Identify which cell holds the provided text, then report its (x, y) central coordinate. 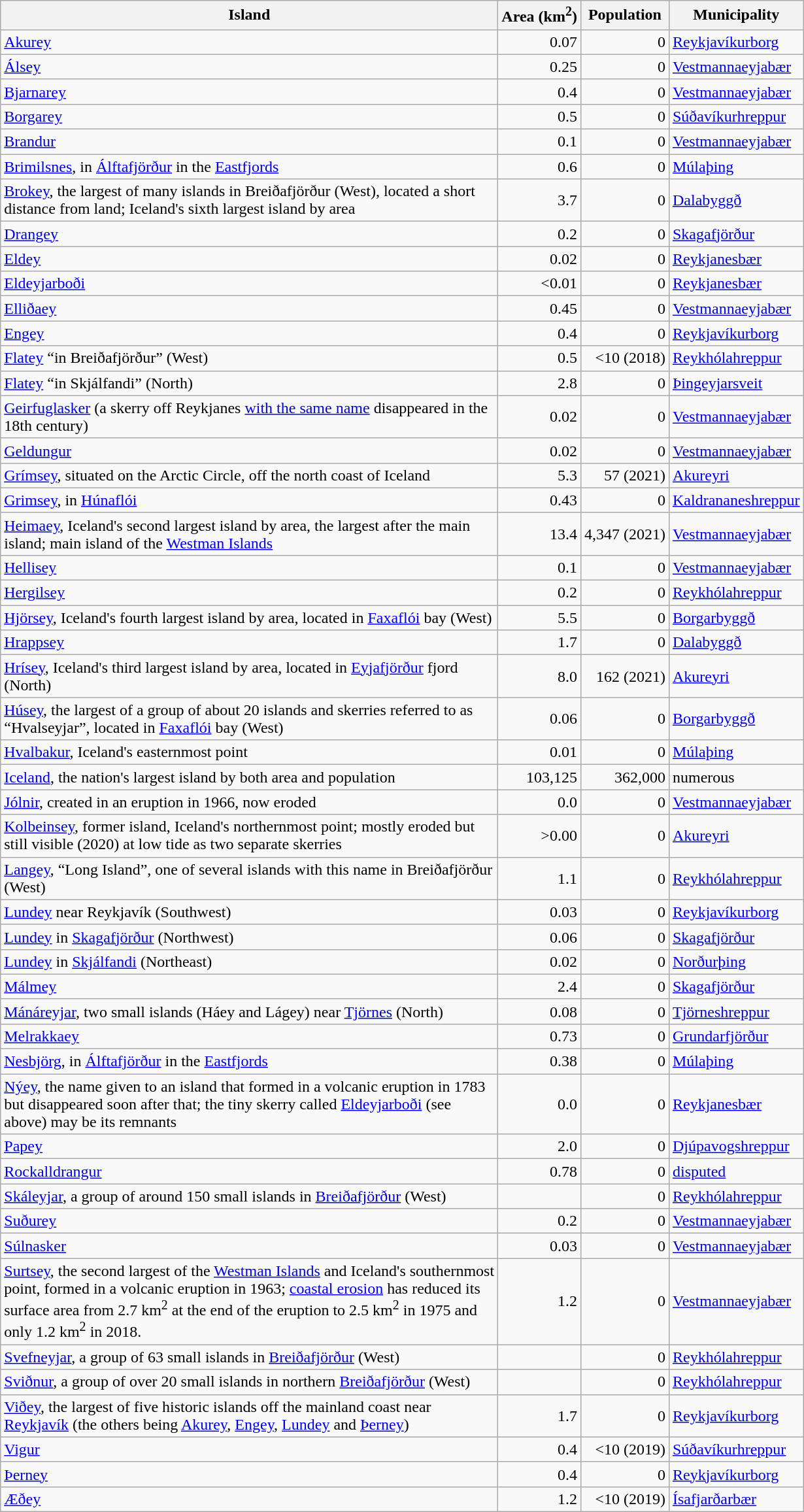
4,347 (2021) (625, 533)
1.1 (540, 879)
Mánáreyjar, two small islands (Háey and Lágey) near Tjörnes (North) (250, 1011)
Lundey in Skagafjörður (Northwest) (250, 937)
Grimsey, in Húnaflói (250, 500)
57 (2021) (625, 475)
0.73 (540, 1036)
0.25 (540, 67)
Rockalldrangur (250, 1171)
362,000 (625, 777)
Æðey (250, 1499)
Langey, “Long Island”, one of several islands with this name in Breiðafjörður (West) (250, 879)
Skáleyjar, a group of around 150 small islands in Breiðafjörður (West) (250, 1196)
Brimilsnes, in Álftafjörður in the Eastfjords (250, 167)
103,125 (540, 777)
Papey (250, 1147)
Lundey near Reykjavík (Southwest) (250, 912)
Lundey in Skjálfandi (Northeast) (250, 962)
Island (250, 16)
0.01 (540, 752)
0.07 (540, 42)
162 (2021) (625, 676)
Flatey “in Breiðafjörður” (West) (250, 358)
Hellisey (250, 567)
0.43 (540, 500)
Geirfuglasker (a skerry off Reykjanes with the same name disappeared in the 18th century) (250, 417)
Population (625, 16)
Nesbjörg, in Álftafjörður in the Eastfjords (250, 1062)
Sviðnur, a group of over 20 small islands in northern Breiðafjörður (West) (250, 1382)
Húsey, the largest of a group of about 20 islands and skerries referred to as “Hvalseyjar”, located in Faxaflói bay (West) (250, 719)
Municipality (736, 16)
Kaldrananeshreppur (736, 500)
Engey (250, 333)
Eldeyjarboði (250, 284)
Tjörneshreppur (736, 1011)
Bjarnarey (250, 92)
Flatey “in Skjálfandi” (North) (250, 383)
<10 (2018) (625, 358)
3.7 (540, 200)
Djúpavogshreppur (736, 1147)
Brandur (250, 142)
Þerney (250, 1474)
Drangey (250, 234)
Grímsey, situated on the Arctic Circle, off the north coast of Iceland (250, 475)
Melrakkaey (250, 1036)
Akurey (250, 42)
0.6 (540, 167)
Iceland, the nation's largest island by both area and population (250, 777)
Hjörsey, Iceland's fourth largest island by area, located in Faxaflói bay (West) (250, 618)
Norðurþing (736, 962)
Brokey, the largest of many islands in Breiðafjörður (West), located a short distance from land; Iceland's sixth largest island by area (250, 200)
Þingeyjarsveit (736, 383)
Grundarfjörður (736, 1036)
Málmey (250, 986)
0.45 (540, 309)
Viðey, the largest of five historic islands off the mainland coast near Reykjavík (the others being Akurey, Engey, Lundey and Þerney) (250, 1416)
0.38 (540, 1062)
2.4 (540, 986)
Geldungur (250, 450)
<0.01 (540, 284)
numerous (736, 777)
Heimaey, Iceland's second largest island by area, the largest after the main island; main island of the Westman Islands (250, 533)
Vigur (250, 1449)
2.8 (540, 383)
Suðurey (250, 1221)
Hvalbakur, Iceland's easternmost point (250, 752)
13.4 (540, 533)
5.5 (540, 618)
Hrísey, Iceland's third largest island by area, located in Eyjafjörður fjord (North) (250, 676)
8.0 (540, 676)
0.08 (540, 1011)
Kolbeinsey, former island, Iceland's northernmost point; mostly eroded but still visible (2020) at low tide as two separate skerries (250, 835)
0.78 (540, 1171)
Ísafjarðarbær (736, 1499)
disputed (736, 1171)
Hergilsey (250, 593)
Elliðaey (250, 309)
Eldey (250, 259)
Jólnir, created in an eruption in 1966, now eroded (250, 802)
Súlnasker (250, 1246)
Hrappsey (250, 643)
5.3 (540, 475)
Area (km2) (540, 16)
Borgarey (250, 116)
Álsey (250, 67)
Svefneyjar, a group of 63 small islands in Breiðafjörður (West) (250, 1357)
>0.00 (540, 835)
2.0 (540, 1147)
